Search for the cell housing the specified text and yield its (x, y) center coordinate. 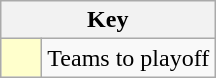
Key (108, 20)
Teams to playoff (128, 58)
